Return the [x, y] coordinate for the center point of the cell that contains the specified text.  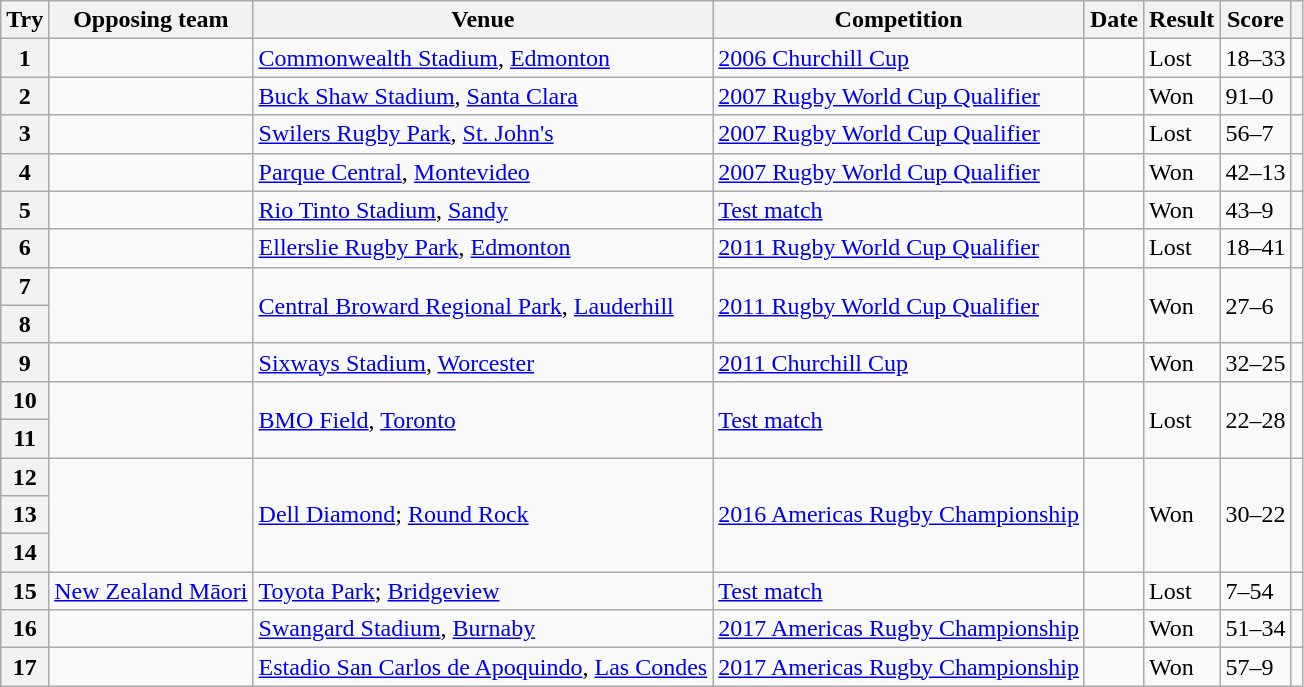
7–54 [1256, 591]
5 [25, 210]
8 [25, 324]
Parque Central, Montevideo [483, 172]
Dell Diamond; Round Rock [483, 515]
Score [1256, 20]
Swangard Stadium, Burnaby [483, 629]
27–6 [1256, 305]
Opposing team [151, 20]
2016 Americas Rugby Championship [899, 515]
Central Broward Regional Park, Lauderhill [483, 305]
17 [25, 667]
Swilers Rugby Park, St. John's [483, 134]
3 [25, 134]
Competition [899, 20]
32–25 [1256, 362]
43–9 [1256, 210]
15 [25, 591]
56–7 [1256, 134]
New Zealand Māori [151, 591]
Result [1181, 20]
Try [25, 20]
4 [25, 172]
30–22 [1256, 515]
14 [25, 553]
6 [25, 248]
2 [25, 96]
2006 Churchill Cup [899, 58]
18–41 [1256, 248]
16 [25, 629]
10 [25, 400]
Ellerslie Rugby Park, Edmonton [483, 248]
18–33 [1256, 58]
BMO Field, Toronto [483, 419]
42–13 [1256, 172]
Commonwealth Stadium, Edmonton [483, 58]
Venue [483, 20]
57–9 [1256, 667]
9 [25, 362]
Toyota Park; Bridgeview [483, 591]
Sixways Stadium, Worcester [483, 362]
51–34 [1256, 629]
13 [25, 515]
91–0 [1256, 96]
Rio Tinto Stadium, Sandy [483, 210]
11 [25, 438]
12 [25, 477]
2011 Churchill Cup [899, 362]
Estadio San Carlos de Apoquindo, Las Condes [483, 667]
Buck Shaw Stadium, Santa Clara [483, 96]
22–28 [1256, 419]
Date [1114, 20]
1 [25, 58]
7 [25, 286]
